Provide the (x, y) coordinate of the cell's center where the given text is located.  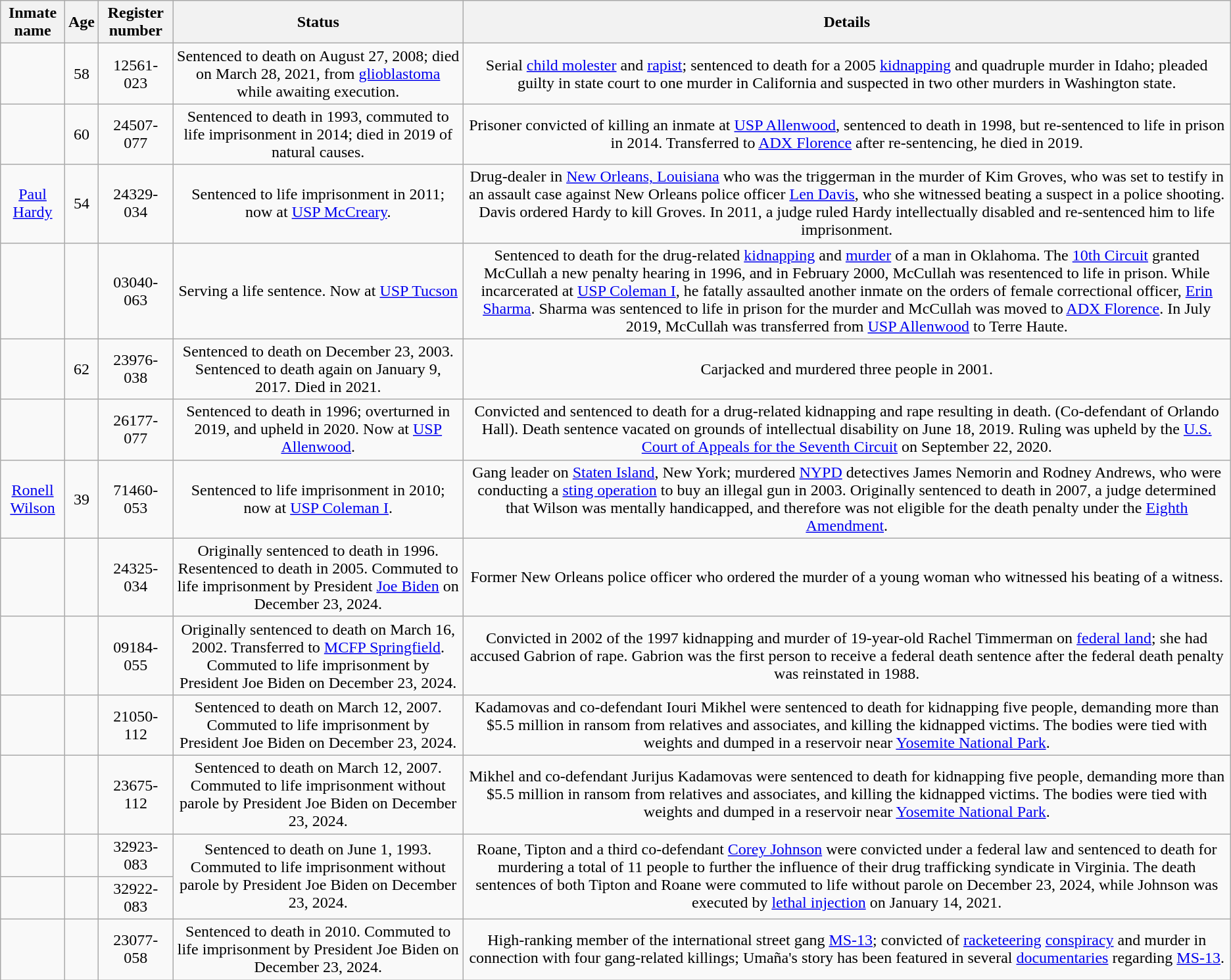
Sentenced to death in 1993, commuted to life imprisonment in 2014; died in 2019 of natural causes. (318, 134)
Sentenced to death on March 12, 2007. Commuted to life imprisonment without parole by President Joe Biden on December 23, 2024. (318, 795)
60 (82, 134)
03040-063 (135, 291)
Paul Hardy (33, 204)
Originally sentenced to death in 1996. Resentenced to death in 2005. Commuted to life imprisonment by President Joe Biden on December 23, 2024. (318, 577)
Carjacked and murdered three people in 2001. (847, 369)
Inmate name (33, 22)
24329-034 (135, 204)
Sentenced to death on June 1, 1993. Commuted to life imprisonment without parole by President Joe Biden on December 23, 2024. (318, 877)
23077-058 (135, 950)
Register number (135, 22)
Sentenced to death on August 27, 2008; died on March 28, 2021, from glioblastoma while awaiting execution. (318, 74)
Status (318, 22)
Sentenced to life imprisonment in 2010; now at USP Coleman I. (318, 499)
23976-038 (135, 369)
24325-034 (135, 577)
Former New Orleans police officer who ordered the murder of a young woman who witnessed his beating of a witness. (847, 577)
Sentenced to death in 2010. Commuted to life imprisonment by President Joe Biden on December 23, 2024. (318, 950)
71460-053 (135, 499)
62 (82, 369)
26177-077 (135, 429)
39 (82, 499)
Details (847, 22)
Sentenced to death in 1996; overturned in 2019, and upheld in 2020. Now at USP Allenwood. (318, 429)
32923-083 (135, 855)
Sentenced to death on December 23, 2003. Sentenced to death again on January 9, 2017. Died in 2021. (318, 369)
32922-083 (135, 898)
Serving a life sentence. Now at USP Tucson (318, 291)
09184-055 (135, 655)
12561-023 (135, 74)
Sentenced to death on March 12, 2007. Commuted to life imprisonment by President Joe Biden on December 23, 2024. (318, 725)
Ronell Wilson (33, 499)
Sentenced to life imprisonment in 2011; now at USP McCreary. (318, 204)
23675-112 (135, 795)
54 (82, 204)
58 (82, 74)
21050-112 (135, 725)
Age (82, 22)
24507-077 (135, 134)
